Locate the cell with the specified text and output its [X, Y] center coordinate. 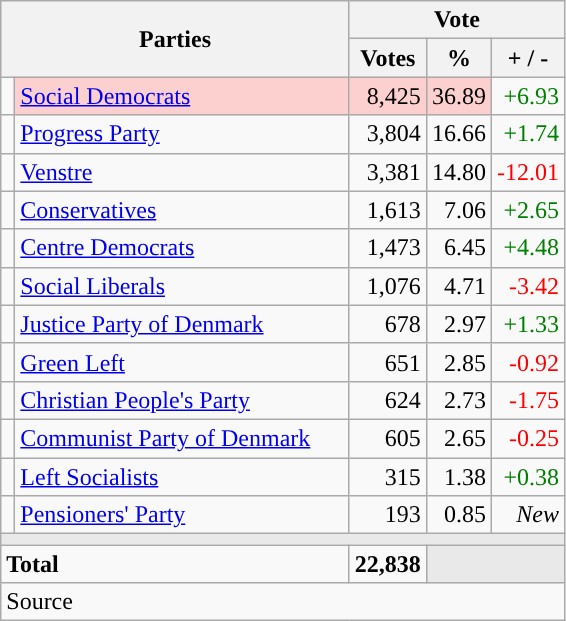
651 [388, 362]
-0.92 [528, 362]
2.73 [458, 400]
% [458, 58]
Conservatives [182, 210]
Communist Party of Denmark [182, 438]
Vote [456, 20]
+1.33 [528, 324]
2.97 [458, 324]
624 [388, 400]
0.85 [458, 515]
678 [388, 324]
+ / - [528, 58]
1,473 [388, 248]
4.71 [458, 286]
16.66 [458, 134]
Justice Party of Denmark [182, 324]
3,381 [388, 172]
Social Democrats [182, 96]
Christian People's Party [182, 400]
1.38 [458, 477]
605 [388, 438]
Total [176, 564]
Pensioners' Party [182, 515]
New [528, 515]
Social Liberals [182, 286]
193 [388, 515]
1,613 [388, 210]
Centre Democrats [182, 248]
Votes [388, 58]
22,838 [388, 564]
2.65 [458, 438]
-0.25 [528, 438]
Source [283, 602]
36.89 [458, 96]
3,804 [388, 134]
7.06 [458, 210]
+4.48 [528, 248]
Green Left [182, 362]
-1.75 [528, 400]
315 [388, 477]
Venstre [182, 172]
-3.42 [528, 286]
2.85 [458, 362]
6.45 [458, 248]
14.80 [458, 172]
Progress Party [182, 134]
-12.01 [528, 172]
+2.65 [528, 210]
+0.38 [528, 477]
Left Socialists [182, 477]
Parties [176, 39]
+6.93 [528, 96]
+1.74 [528, 134]
1,076 [388, 286]
8,425 [388, 96]
